From the cell containing the given text, extract its center point as [x, y] coordinate. 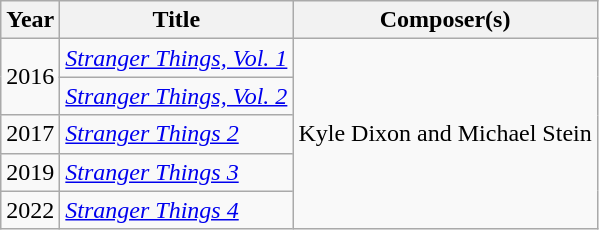
Stranger Things 3 [176, 172]
Stranger Things 4 [176, 210]
Year [30, 20]
Stranger Things, Vol. 2 [176, 96]
2017 [30, 134]
Stranger Things, Vol. 1 [176, 58]
Stranger Things 2 [176, 134]
2016 [30, 77]
2019 [30, 172]
Kyle Dixon and Michael Stein [445, 134]
Composer(s) [445, 20]
Title [176, 20]
2022 [30, 210]
